For the text-containing cell, return its midpoint in (X, Y) coordinate format. 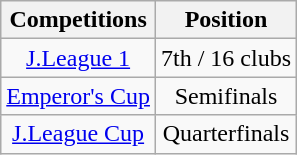
Position (226, 20)
Competitions (78, 20)
7th / 16 clubs (226, 58)
Semifinals (226, 96)
J.League Cup (78, 134)
J.League 1 (78, 58)
Emperor's Cup (78, 96)
Quarterfinals (226, 134)
